Return [X, Y] of the center of cell containing provided text 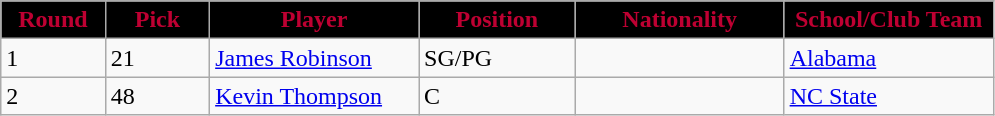
Position [498, 20]
48 [157, 96]
1 [53, 58]
School/Club Team [888, 20]
Round [53, 20]
Kevin Thompson [314, 96]
SG/PG [498, 58]
NC State [888, 96]
Player [314, 20]
21 [157, 58]
Nationality [680, 20]
Pick [157, 20]
James Robinson [314, 58]
Alabama [888, 58]
C [498, 96]
2 [53, 96]
